Return [x, y] of the center of cell containing provided text 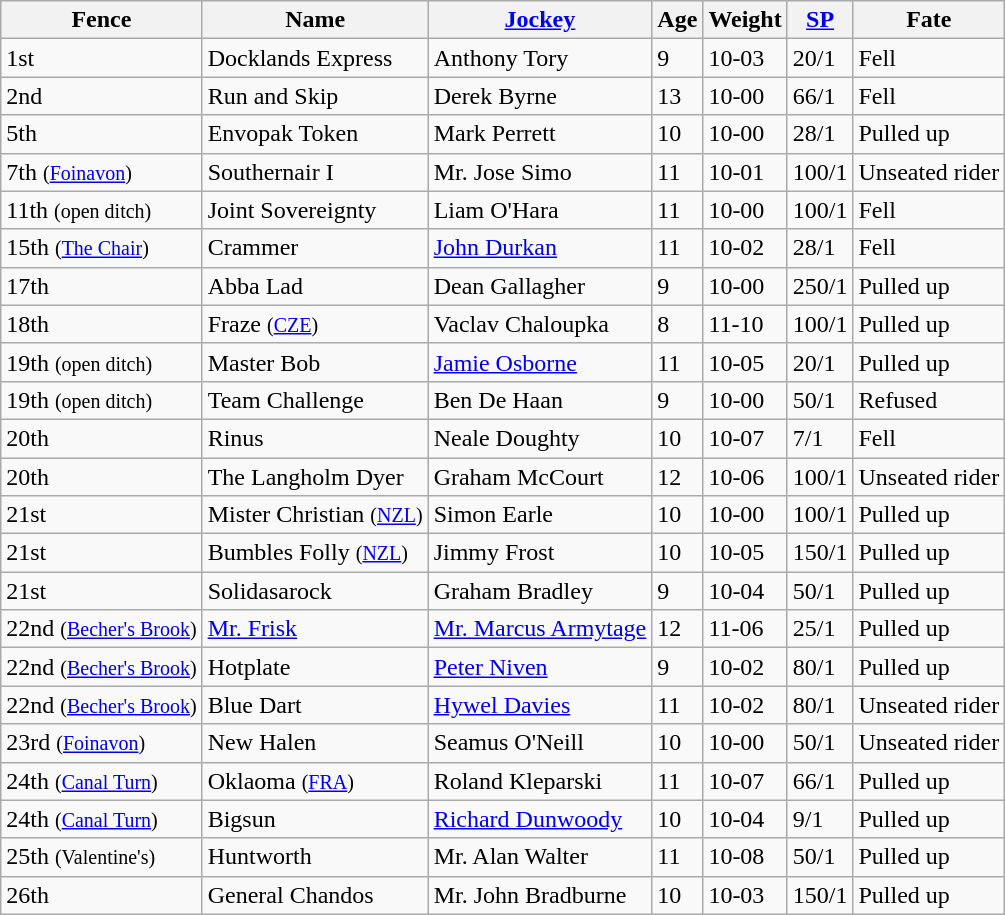
17th [102, 286]
Fraze (CZE) [315, 324]
1st [102, 58]
2nd [102, 96]
Dean Gallagher [540, 286]
Jimmy Frost [540, 553]
Mr. Frisk [315, 629]
Mr. John Bradburne [540, 895]
Graham McCourt [540, 477]
18th [102, 324]
10-06 [745, 477]
Run and Skip [315, 96]
8 [678, 324]
Mark Perrett [540, 134]
Hotplate [315, 667]
Jockey [540, 20]
Hywel Davies [540, 705]
Anthony Tory [540, 58]
Mr. Jose Simo [540, 172]
Oklaoma (FRA) [315, 781]
Mr. Marcus Armytage [540, 629]
Liam O'Hara [540, 210]
25th (Valentine's) [102, 857]
John Durkan [540, 248]
Master Bob [315, 362]
Envopak Token [315, 134]
Abba Lad [315, 286]
11-10 [745, 324]
5th [102, 134]
Huntworth [315, 857]
Roland Kleparski [540, 781]
15th (The Chair) [102, 248]
Fate [929, 20]
9/1 [820, 819]
Rinus [315, 438]
10-01 [745, 172]
The Langholm Dyer [315, 477]
25/1 [820, 629]
Peter Niven [540, 667]
General Chandos [315, 895]
Graham Bradley [540, 591]
250/1 [820, 286]
Name [315, 20]
SP [820, 20]
Jamie Osborne [540, 362]
23rd (Foinavon) [102, 743]
Refused [929, 400]
Age [678, 20]
Joint Sovereignty [315, 210]
Mr. Alan Walter [540, 857]
Mister Christian (NZL) [315, 515]
7/1 [820, 438]
13 [678, 96]
Team Challenge [315, 400]
Southernair I [315, 172]
Bumbles Folly (NZL) [315, 553]
Fence [102, 20]
Ben De Haan [540, 400]
11-06 [745, 629]
Vaclav Chaloupka [540, 324]
Simon Earle [540, 515]
26th [102, 895]
Crammer [315, 248]
Neale Doughty [540, 438]
11th (open ditch) [102, 210]
Weight [745, 20]
Seamus O'Neill [540, 743]
New Halen [315, 743]
Derek Byrne [540, 96]
Blue Dart [315, 705]
7th (Foinavon) [102, 172]
Bigsun [315, 819]
Richard Dunwoody [540, 819]
10-08 [745, 857]
Solidasarock [315, 591]
Docklands Express [315, 58]
